Detect which cell encompasses the target text, then output its [x, y] center coordinate. 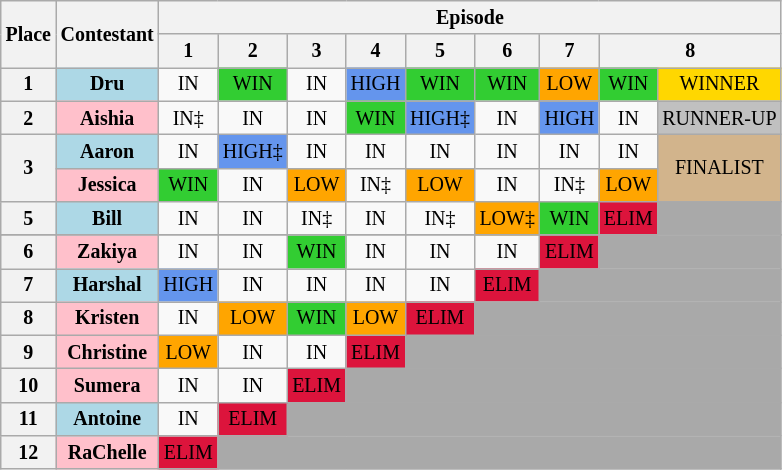
Dru [108, 84]
Episode [470, 18]
RUNNER-UP [719, 118]
WINNER [719, 84]
9 [28, 352]
4 [376, 52]
Harshal [108, 286]
Antoine [108, 420]
Bill [108, 218]
Christine [108, 352]
Contestant [108, 34]
Zakiya [108, 252]
11 [28, 420]
10 [28, 386]
Aishia [108, 118]
Kristen [108, 318]
Sumera [108, 386]
LOW‡ [508, 218]
FINALIST [719, 168]
Jessica [108, 184]
12 [28, 452]
Aaron [108, 152]
RaChelle [108, 452]
Place [28, 34]
